Identify which cell holds the provided text, then report its [X, Y] central coordinate. 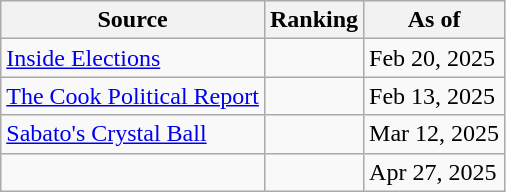
Sabato's Crystal Ball [133, 134]
Feb 13, 2025 [434, 96]
Apr 27, 2025 [434, 172]
Mar 12, 2025 [434, 134]
The Cook Political Report [133, 96]
As of [434, 20]
Source [133, 20]
Feb 20, 2025 [434, 58]
Ranking [314, 20]
Inside Elections [133, 58]
